Pinpoint the cell where the given text exists, returning its (X, Y) midpoint coordinate. 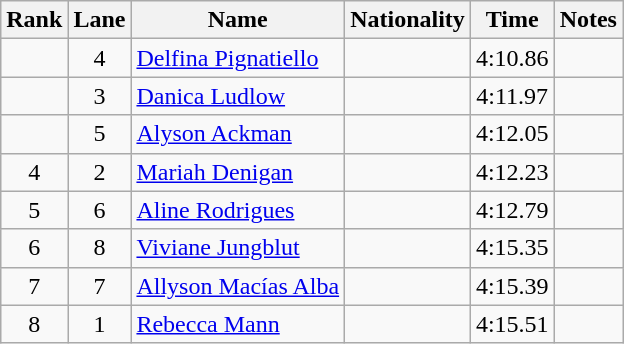
Rank (34, 20)
Viviane Jungblut (238, 248)
Aline Rodrigues (238, 210)
4:11.97 (512, 96)
Name (238, 20)
4:12.05 (512, 134)
4:12.23 (512, 172)
1 (100, 324)
Mariah Denigan (238, 172)
Notes (588, 20)
Time (512, 20)
Rebecca Mann (238, 324)
4:10.86 (512, 58)
Alyson Ackman (238, 134)
Danica Ludlow (238, 96)
Delfina Pignatiello (238, 58)
4:15.51 (512, 324)
3 (100, 96)
4:15.39 (512, 286)
Nationality (408, 20)
4:12.79 (512, 210)
Lane (100, 20)
2 (100, 172)
4:15.35 (512, 248)
Allyson Macías Alba (238, 286)
